For the text-containing cell, return its midpoint in (X, Y) coordinate format. 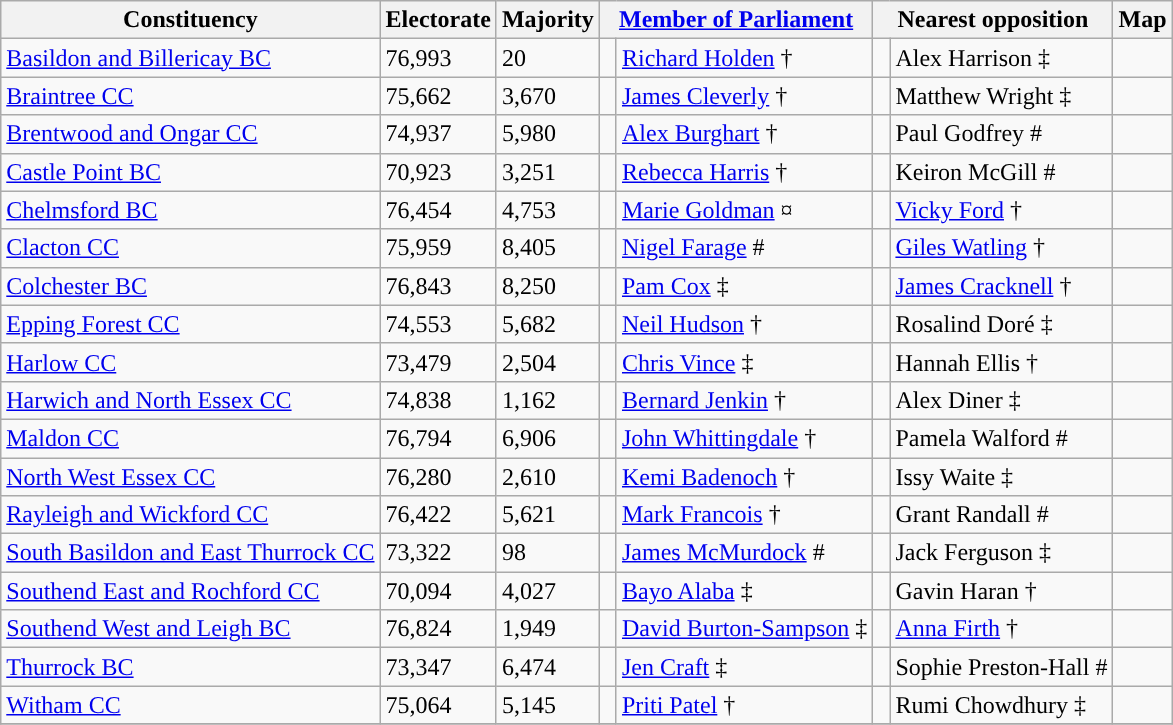
6,906 (548, 438)
3,251 (548, 172)
Paul Godfrey # (1002, 134)
2,504 (548, 362)
76,280 (438, 477)
8,405 (548, 248)
Majority (548, 20)
76,843 (438, 286)
Thurrock BC (190, 667)
Braintree CC (190, 96)
Issy Waite ‡ (1002, 477)
South Basildon and East Thurrock CC (190, 553)
Mark Francois † (744, 515)
70,923 (438, 172)
Giles Watling † (1002, 248)
Chris Vince ‡ (744, 362)
Electorate (438, 20)
8,250 (548, 286)
73,322 (438, 553)
Gavin Haran † (1002, 591)
76,422 (438, 515)
Southend West and Leigh BC (190, 629)
2,610 (548, 477)
Rayleigh and Wickford CC (190, 515)
Rumi Chowdhury ‡ (1002, 705)
75,662 (438, 96)
James McMurdock # (744, 553)
Epping Forest CC (190, 324)
North West Essex CC (190, 477)
Southend East and Rochford CC (190, 591)
73,347 (438, 667)
5,621 (548, 515)
Maldon CC (190, 438)
74,937 (438, 134)
1,162 (548, 400)
3,670 (548, 96)
Hannah Ellis † (1002, 362)
David Burton-Sampson ‡ (744, 629)
Rebecca Harris † (744, 172)
Rosalind Doré ‡ (1002, 324)
Basildon and Billericay BC (190, 58)
Bayo Alaba ‡ (744, 591)
Matthew Wright ‡ (1002, 96)
Priti Patel † (744, 705)
76,454 (438, 210)
Nearest opposition (993, 20)
76,993 (438, 58)
76,794 (438, 438)
Member of Parliament (736, 20)
73,479 (438, 362)
Vicky Ford † (1002, 210)
74,838 (438, 400)
Harlow CC (190, 362)
70,094 (438, 591)
Pamela Walford # (1002, 438)
74,553 (438, 324)
Pam Cox ‡ (744, 286)
1,949 (548, 629)
Neil Hudson † (744, 324)
Constituency (190, 20)
6,474 (548, 667)
Marie Goldman ¤ (744, 210)
Harwich and North Essex CC (190, 400)
75,064 (438, 705)
20 (548, 58)
76,824 (438, 629)
Alex Harrison ‡ (1002, 58)
Jen Craft ‡ (744, 667)
Nigel Farage # (744, 248)
Richard Holden † (744, 58)
4,027 (548, 591)
Grant Randall # (1002, 515)
4,753 (548, 210)
James Cleverly † (744, 96)
98 (548, 553)
Bernard Jenkin † (744, 400)
75,959 (438, 248)
Alex Diner ‡ (1002, 400)
Brentwood and Ongar CC (190, 134)
Clacton CC (190, 248)
Keiron McGill # (1002, 172)
5,682 (548, 324)
Kemi Badenoch † (744, 477)
Chelmsford BC (190, 210)
Jack Ferguson ‡ (1002, 553)
Witham CC (190, 705)
Colchester BC (190, 286)
5,980 (548, 134)
Sophie Preston-Hall # (1002, 667)
James Cracknell † (1002, 286)
5,145 (548, 705)
Map (1142, 20)
Alex Burghart † (744, 134)
Castle Point BC (190, 172)
Anna Firth † (1002, 629)
John Whittingdale † (744, 438)
